Provide the (X, Y) coordinate of the cell's center where the given text is located.  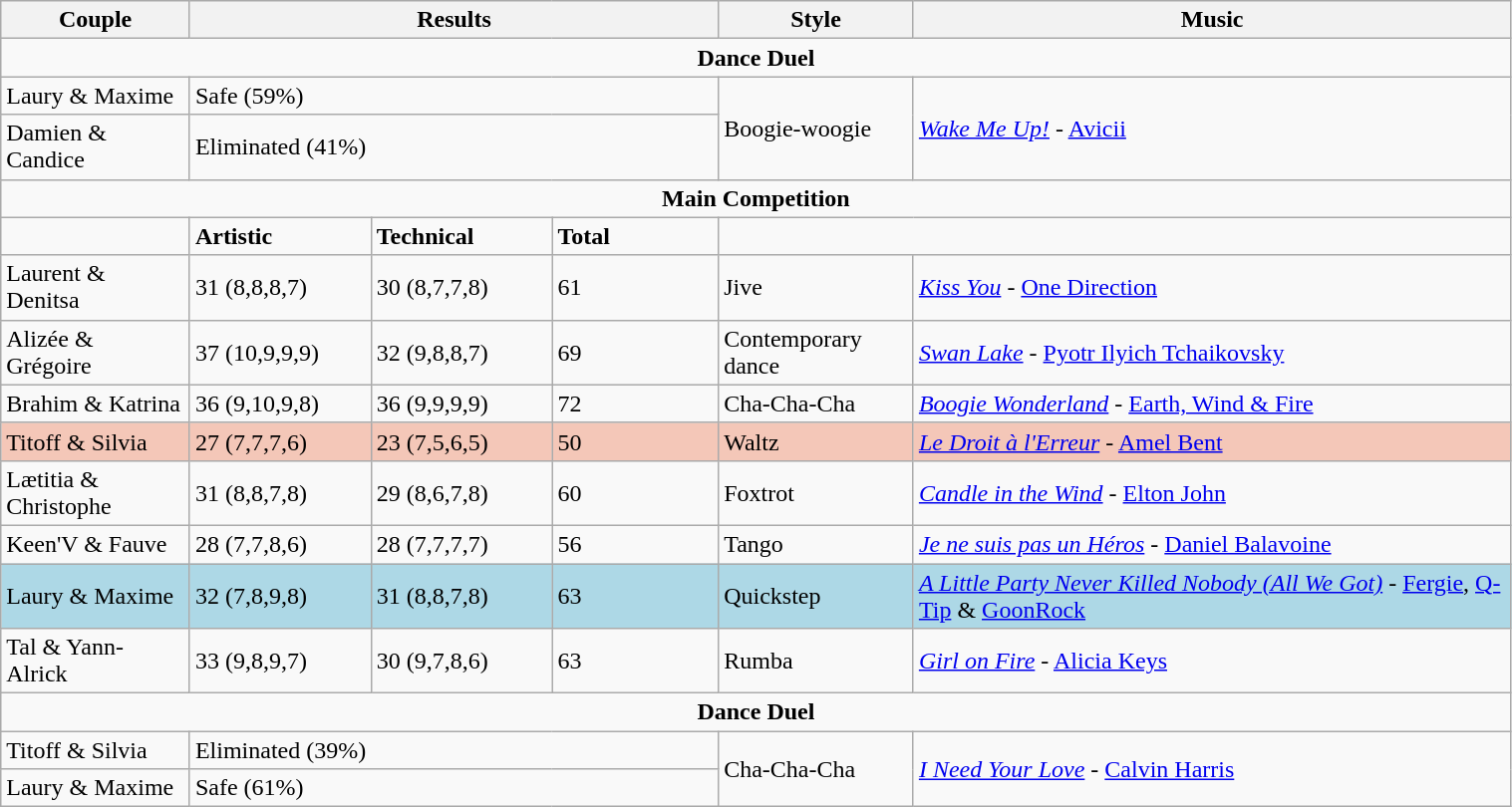
60 (636, 492)
Waltz (816, 441)
Rumba (816, 662)
Couple (96, 20)
Jive (816, 287)
36 (9,10,9,8) (280, 403)
Swan Lake - Pyotr Ilyich Tchaikovsky (1212, 353)
32 (9,8,8,7) (461, 353)
Main Competition (756, 198)
30 (9,7,8,6) (461, 662)
Artistic (280, 236)
Style (816, 20)
Boogie Wonderland - Earth, Wind & Fire (1212, 403)
50 (636, 441)
Safe (59%) (454, 96)
Wake Me Up! - Avicii (1212, 128)
Contemporary dance (816, 353)
Eliminated (41%) (454, 147)
Tal & Yann-Alrick (96, 662)
A Little Party Never Killed Nobody (All We Got) - Fergie, Q-Tip & GoonRock (1212, 596)
27 (7,7,7,6) (280, 441)
Tango (816, 544)
Quickstep (816, 596)
Technical (461, 236)
37 (10,9,9,9) (280, 353)
Eliminated (39%) (454, 750)
32 (7,8,9,8) (280, 596)
Le Droit à l'Erreur - Amel Bent (1212, 441)
31 (8,8,8,7) (280, 287)
28 (7,7,7,7) (461, 544)
Kiss You - One Direction (1212, 287)
23 (7,5,6,5) (461, 441)
Total (636, 236)
33 (9,8,9,7) (280, 662)
72 (636, 403)
I Need Your Love - Calvin Harris (1212, 769)
Damien & Candice (96, 147)
28 (7,7,8,6) (280, 544)
Boogie-woogie (816, 128)
36 (9,9,9,9) (461, 403)
Brahim & Katrina (96, 403)
Music (1212, 20)
Girl on Fire - Alicia Keys (1212, 662)
29 (8,6,7,8) (461, 492)
Foxtrot (816, 492)
Lætitia & Christophe (96, 492)
Laurent & Denitsa (96, 287)
69 (636, 353)
Keen'V & Fauve (96, 544)
Je ne suis pas un Héros - Daniel Balavoine (1212, 544)
Safe (61%) (454, 788)
56 (636, 544)
30 (8,7,7,8) (461, 287)
Alizée & Grégoire (96, 353)
Candle in the Wind - Elton John (1212, 492)
61 (636, 287)
Results (454, 20)
